For the text-containing cell, return its midpoint in [X, Y] coordinate format. 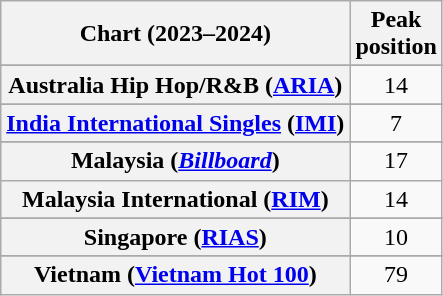
Peakposition [396, 34]
79 [396, 275]
Chart (2023–2024) [176, 34]
Australia Hip Hop/R&B (ARIA) [176, 85]
Vietnam (Vietnam Hot 100) [176, 275]
Malaysia International (RIM) [176, 199]
Singapore (RIAS) [176, 237]
India International Singles (IMI) [176, 123]
7 [396, 123]
10 [396, 237]
Malaysia (Billboard) [176, 161]
17 [396, 161]
